Locate the cell with the specified text and output its (x, y) center coordinate. 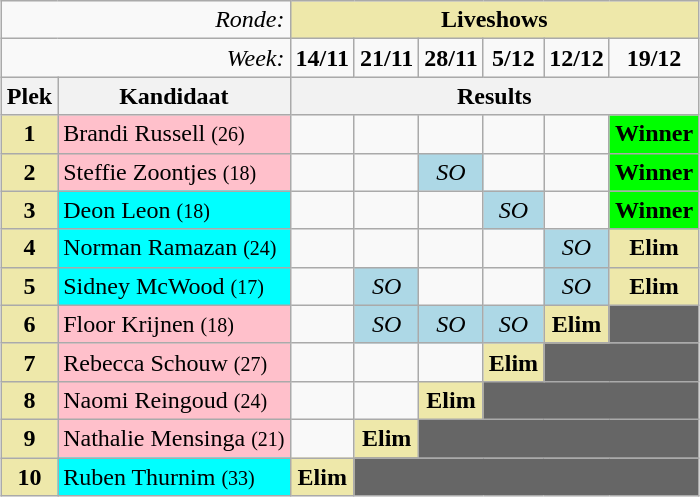
Naomi Reingoud (24) (174, 400)
3 (29, 210)
Ronde: (146, 20)
Liveshows (494, 20)
Brandi Russell (26) (174, 134)
10 (29, 477)
Ruben Thurnim (33) (174, 477)
Nathalie Mensinga (21) (174, 438)
5 (29, 286)
14/11 (322, 58)
8 (29, 400)
6 (29, 324)
12/12 (577, 58)
Week: (146, 58)
28/11 (451, 58)
Plek (29, 96)
5/12 (513, 58)
Rebecca Schouw (27) (174, 362)
Floor Krijnen (18) (174, 324)
Kandidaat (174, 96)
19/12 (654, 58)
Deon Leon (18) (174, 210)
Results (494, 96)
Sidney McWood (17) (174, 286)
Steffie Zoontjes (18) (174, 172)
7 (29, 362)
21/11 (386, 58)
Norman Ramazan (24) (174, 248)
4 (29, 248)
1 (29, 134)
9 (29, 438)
2 (29, 172)
